Return (X, Y) of the center of cell containing provided text 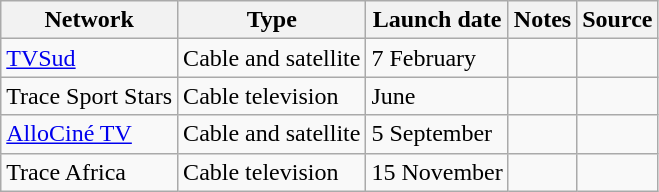
TVSud (90, 58)
AlloCiné TV (90, 134)
Launch date (437, 20)
Source (618, 20)
Notes (542, 20)
Type (272, 20)
7 February (437, 58)
Network (90, 20)
15 November (437, 172)
Trace Africa (90, 172)
June (437, 96)
5 September (437, 134)
Trace Sport Stars (90, 96)
